Return (x, y) of the center of cell containing provided text 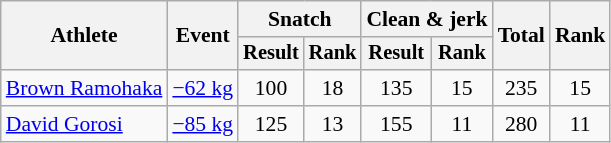
Snatch (300, 19)
David Gorosi (84, 124)
280 (522, 124)
−62 kg (202, 88)
−85 kg (202, 124)
13 (333, 124)
Clean & jerk (426, 19)
Athlete (84, 36)
125 (271, 124)
155 (396, 124)
Total (522, 36)
100 (271, 88)
Event (202, 36)
Brown Ramohaka (84, 88)
235 (522, 88)
18 (333, 88)
135 (396, 88)
